Output the [X, Y] coordinate of the center of the cell containing the given text.  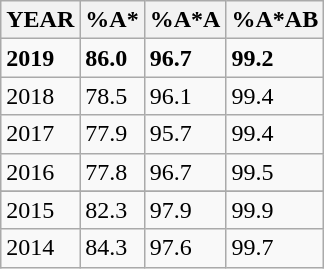
99.9 [275, 210]
99.2 [275, 58]
2016 [40, 172]
97.9 [185, 210]
2015 [40, 210]
YEAR [40, 20]
96.1 [185, 96]
78.5 [112, 96]
%A*AB [275, 20]
95.7 [185, 134]
97.6 [185, 248]
2014 [40, 248]
2019 [40, 58]
84.3 [112, 248]
99.7 [275, 248]
86.0 [112, 58]
77.8 [112, 172]
77.9 [112, 134]
82.3 [112, 210]
2018 [40, 96]
%A* [112, 20]
%A*A [185, 20]
2017 [40, 134]
99.5 [275, 172]
